Locate the cell with the specified text and output its [X, Y] center coordinate. 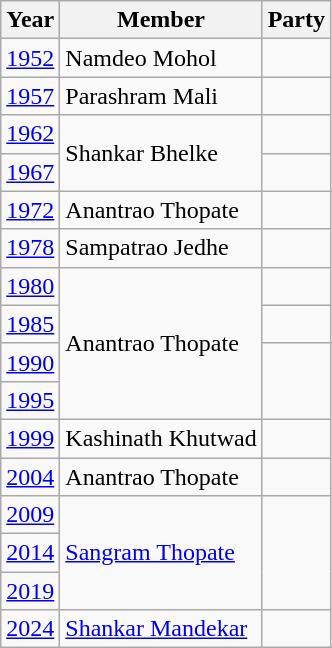
1967 [30, 172]
Shankar Mandekar [161, 629]
Namdeo Mohol [161, 58]
Sangram Thopate [161, 553]
Party [296, 20]
Member [161, 20]
1952 [30, 58]
2004 [30, 477]
Sampatrao Jedhe [161, 248]
Kashinath Khutwad [161, 438]
2019 [30, 591]
1957 [30, 96]
2014 [30, 553]
Parashram Mali [161, 96]
1980 [30, 286]
1999 [30, 438]
2009 [30, 515]
Year [30, 20]
1972 [30, 210]
Shankar Bhelke [161, 153]
1962 [30, 134]
1978 [30, 248]
2024 [30, 629]
1995 [30, 400]
1985 [30, 324]
1990 [30, 362]
